Identify which cell holds the provided text, then report its (x, y) central coordinate. 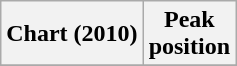
Peakposition (189, 34)
Chart (2010) (72, 34)
